Search for the cell housing the specified text and yield its (X, Y) center coordinate. 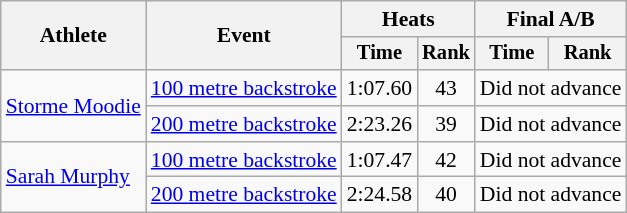
Event (244, 36)
1:07.60 (380, 88)
2:23.26 (380, 124)
39 (446, 124)
43 (446, 88)
Athlete (74, 36)
Heats (408, 19)
Sarah Murphy (74, 178)
2:24.58 (380, 195)
42 (446, 160)
Final A/B (551, 19)
1:07.47 (380, 160)
Storme Moodie (74, 106)
40 (446, 195)
